Return (x, y) of the center of cell containing provided text 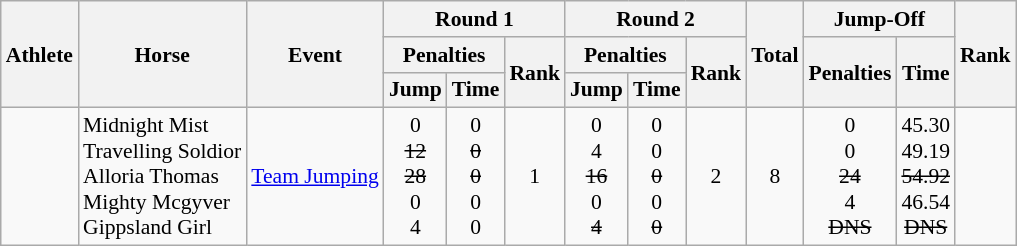
Event (315, 54)
Round 1 (474, 19)
0122804 (416, 177)
041604 (596, 177)
Total (774, 54)
Jump-Off (879, 19)
Team Jumping (315, 177)
Athlete (40, 54)
00244DNS (850, 177)
2 (716, 177)
1 (534, 177)
8 (774, 177)
Midnight MistTravelling SoldiorAlloria ThomasMighty McgyverGippsland Girl (162, 177)
45.3049.1954.9246.54DNS (926, 177)
Horse (162, 54)
Round 2 (656, 19)
